Return (X, Y) of the center of cell containing provided text 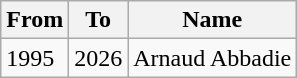
Arnaud Abbadie (212, 58)
Name (212, 20)
1995 (35, 58)
2026 (98, 58)
From (35, 20)
To (98, 20)
